Find where the given text appears and provide that cell's center as (X, Y) coordinate. 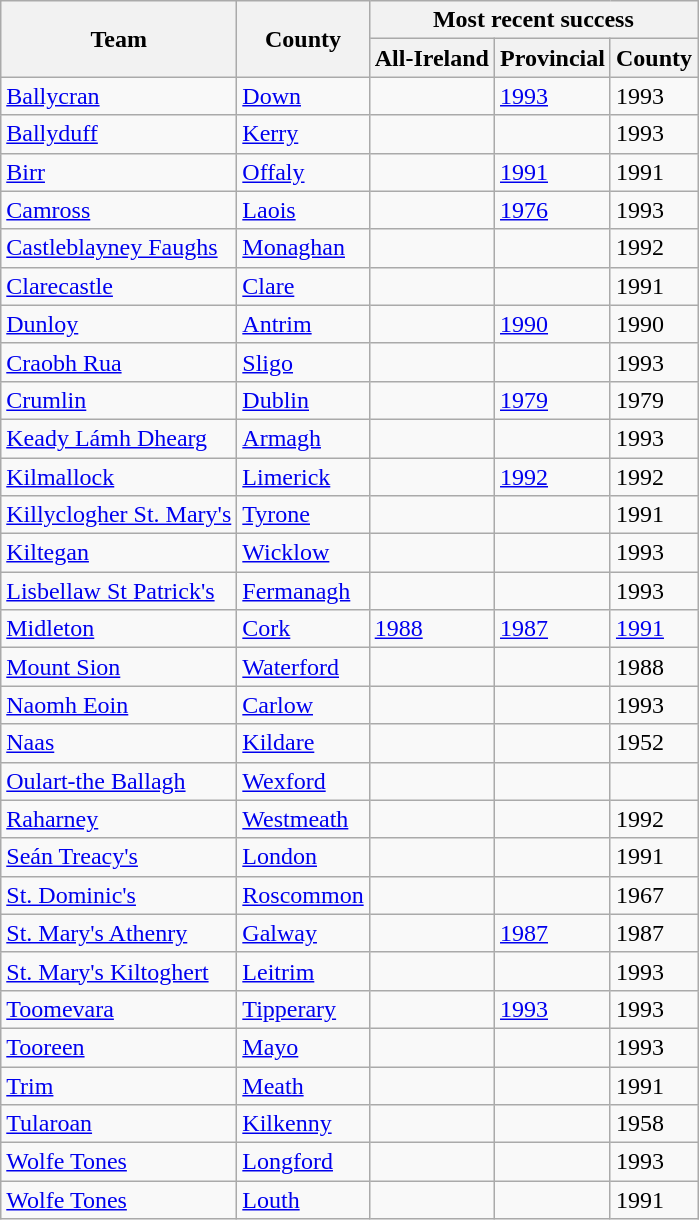
Provincial (552, 58)
Monaghan (303, 248)
Kerry (303, 134)
Trim (119, 1085)
St. Mary's Kiltoghert (119, 971)
Clare (303, 286)
Naomh Eoin (119, 705)
Limerick (303, 477)
Dublin (303, 400)
Seán Treacy's (119, 857)
Lisbellaw St Patrick's (119, 591)
Crumlin (119, 400)
St. Dominic's (119, 895)
Roscommon (303, 895)
St. Mary's Athenry (119, 933)
Kildare (303, 743)
Waterford (303, 667)
Antrim (303, 324)
Mayo (303, 1047)
Galway (303, 933)
Mount Sion (119, 667)
Castleblayney Faughs (119, 248)
Ballyduff (119, 134)
Oulart-the Ballagh (119, 781)
Offaly (303, 172)
Cork (303, 629)
Midleton (119, 629)
Louth (303, 1200)
Carlow (303, 705)
Fermanagh (303, 591)
Armagh (303, 438)
Ballycran (119, 96)
Keady Lámh Dhearg (119, 438)
Raharney (119, 819)
Dunloy (119, 324)
Kilkenny (303, 1124)
Laois (303, 210)
Kiltegan (119, 553)
Westmeath (303, 819)
Tipperary (303, 1009)
London (303, 857)
Birr (119, 172)
Leitrim (303, 971)
Naas (119, 743)
1967 (654, 895)
Wicklow (303, 553)
Tyrone (303, 515)
Most recent success (533, 20)
Craobh Rua (119, 362)
Longford (303, 1162)
1958 (654, 1124)
Tularoan (119, 1124)
Kilmallock (119, 477)
1976 (552, 210)
Team (119, 39)
1952 (654, 743)
Wexford (303, 781)
Down (303, 96)
Meath (303, 1085)
Toomevara (119, 1009)
All-Ireland (432, 58)
Killyclogher St. Mary's (119, 515)
Camross (119, 210)
Tooreen (119, 1047)
Clarecastle (119, 286)
Sligo (303, 362)
